Output the [x, y] coordinate of the center of the cell containing the given text.  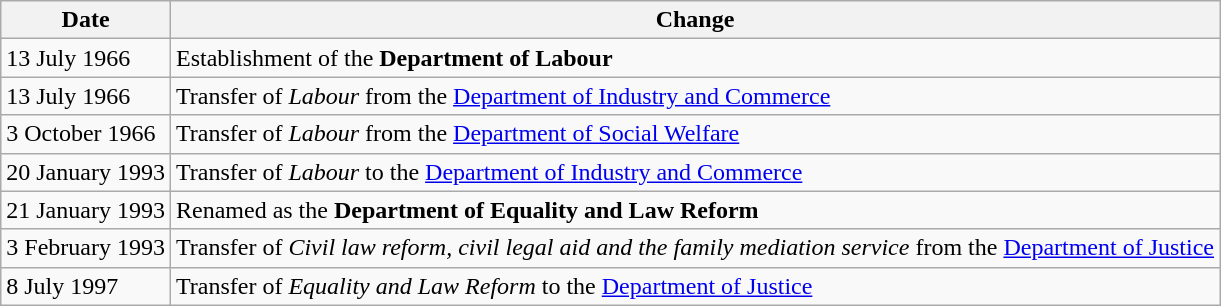
Date [86, 20]
Transfer of Labour from the Department of Social Welfare [694, 134]
Change [694, 20]
Transfer of Equality and Law Reform to the Department of Justice [694, 286]
Renamed as the Department of Equality and Law Reform [694, 210]
Transfer of Labour to the Department of Industry and Commerce [694, 172]
Transfer of Labour from the Department of Industry and Commerce [694, 96]
8 July 1997 [86, 286]
21 January 1993 [86, 210]
Transfer of Civil law reform, civil legal aid and the family mediation service from the Department of Justice [694, 248]
3 February 1993 [86, 248]
3 October 1966 [86, 134]
20 January 1993 [86, 172]
Establishment of the Department of Labour [694, 58]
